From the cell containing the given text, extract its center point as (X, Y) coordinate. 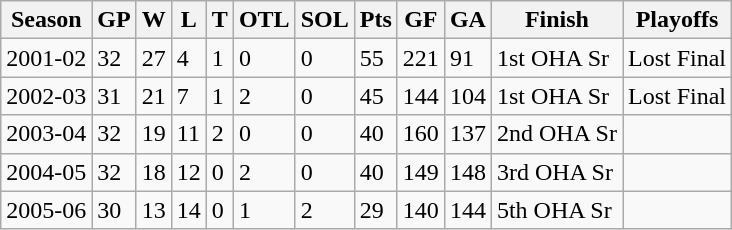
Playoffs (676, 20)
140 (420, 210)
2001-02 (46, 58)
7 (188, 96)
31 (114, 96)
Finish (556, 20)
2005-06 (46, 210)
12 (188, 172)
Pts (376, 20)
27 (154, 58)
55 (376, 58)
45 (376, 96)
2002-03 (46, 96)
137 (468, 134)
GA (468, 20)
18 (154, 172)
19 (154, 134)
5th OHA Sr (556, 210)
GP (114, 20)
160 (420, 134)
3rd OHA Sr (556, 172)
Season (46, 20)
T (220, 20)
GF (420, 20)
30 (114, 210)
OTL (264, 20)
2003-04 (46, 134)
91 (468, 58)
W (154, 20)
SOL (324, 20)
13 (154, 210)
11 (188, 134)
L (188, 20)
149 (420, 172)
29 (376, 210)
21 (154, 96)
2004-05 (46, 172)
14 (188, 210)
221 (420, 58)
4 (188, 58)
148 (468, 172)
104 (468, 96)
2nd OHA Sr (556, 134)
